Detect which cell encompasses the target text, then output its (X, Y) center coordinate. 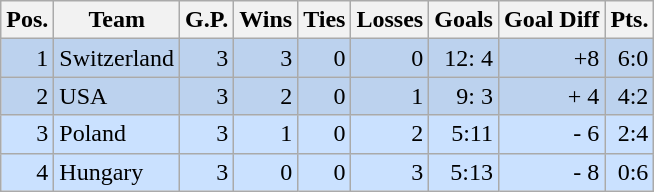
Ties (324, 20)
Wins (266, 20)
2:4 (630, 134)
Losses (390, 20)
Poland (117, 134)
Pos. (28, 20)
G.P. (207, 20)
- 8 (551, 172)
Goals (464, 20)
6:0 (630, 58)
Switzerland (117, 58)
USA (117, 96)
9: 3 (464, 96)
+8 (551, 58)
4:2 (630, 96)
12: 4 (464, 58)
Hungary (117, 172)
Pts. (630, 20)
+ 4 (551, 96)
0:6 (630, 172)
4 (28, 172)
5:13 (464, 172)
Goal Diff (551, 20)
Team (117, 20)
5:11 (464, 134)
- 6 (551, 134)
